Identify which cell holds the provided text, then report its [X, Y] central coordinate. 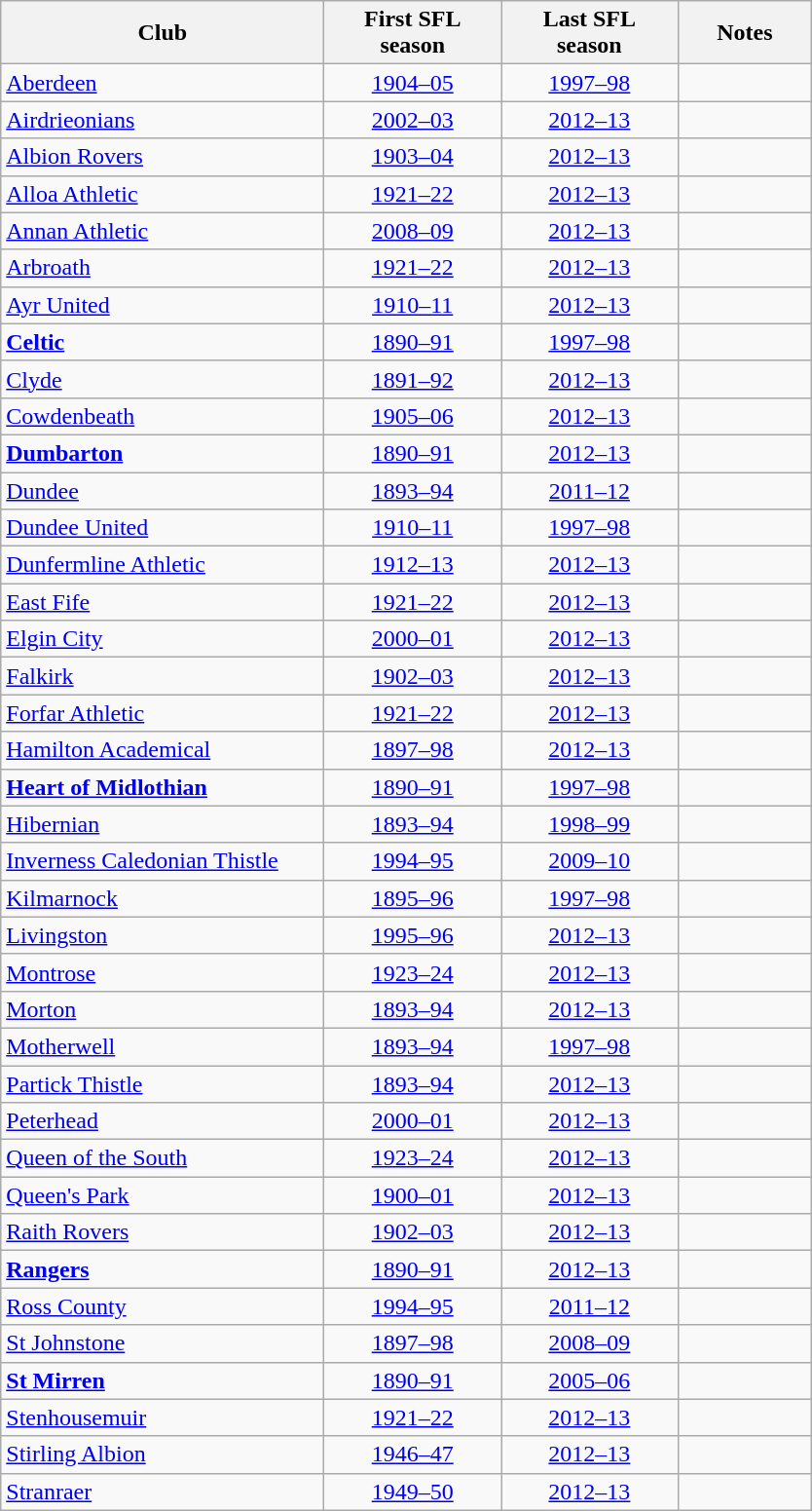
Aberdeen [163, 83]
1995–96 [413, 935]
Heart of Midlothian [163, 787]
2009–10 [590, 861]
Forfar Athletic [163, 713]
1905–06 [413, 416]
2005–06 [590, 1380]
Livingston [163, 935]
Stirling Albion [163, 1454]
Last SFLseason [590, 33]
Dunfermline Athletic [163, 565]
1903–04 [413, 157]
Arbroath [163, 268]
1946–47 [413, 1454]
Falkirk [163, 676]
Dumbarton [163, 453]
Notes [744, 33]
Stranraer [163, 1492]
Kilmarnock [163, 898]
1891–92 [413, 379]
Annan Athletic [163, 231]
Raith Rovers [163, 1232]
1904–05 [413, 83]
Stenhousemuir [163, 1417]
Club [163, 33]
Queen's Park [163, 1195]
1900–01 [413, 1195]
Dundee [163, 490]
Albion Rovers [163, 157]
East Fife [163, 602]
Alloa Athletic [163, 194]
St Mirren [163, 1380]
Hamilton Academical [163, 750]
St Johnstone [163, 1343]
1998–99 [590, 824]
1949–50 [413, 1492]
1912–13 [413, 565]
Ayr United [163, 305]
Celtic [163, 342]
Dundee United [163, 528]
Airdrieonians [163, 120]
2002–03 [413, 120]
Cowdenbeath [163, 416]
Morton [163, 1009]
Motherwell [163, 1046]
Peterhead [163, 1121]
Rangers [163, 1269]
Partick Thistle [163, 1084]
Montrose [163, 972]
Hibernian [163, 824]
Inverness Caledonian Thistle [163, 861]
1895–96 [413, 898]
Ross County [163, 1306]
Elgin City [163, 639]
First SFLseason [413, 33]
Clyde [163, 379]
Queen of the South [163, 1158]
